Return the [x, y] coordinate for the center point of the cell that contains the specified text.  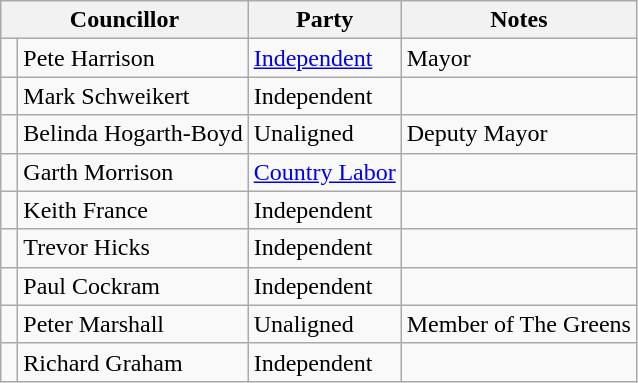
Garth Morrison [133, 172]
Deputy Mayor [518, 134]
Keith France [133, 210]
Richard Graham [133, 362]
Peter Marshall [133, 324]
Member of The Greens [518, 324]
Councillor [124, 20]
Pete Harrison [133, 58]
Paul Cockram [133, 286]
Party [324, 20]
Country Labor [324, 172]
Mark Schweikert [133, 96]
Notes [518, 20]
Belinda Hogarth-Boyd [133, 134]
Trevor Hicks [133, 248]
Mayor [518, 58]
